Extract the (x, y) coordinate from the center of the cell holding the provided text.  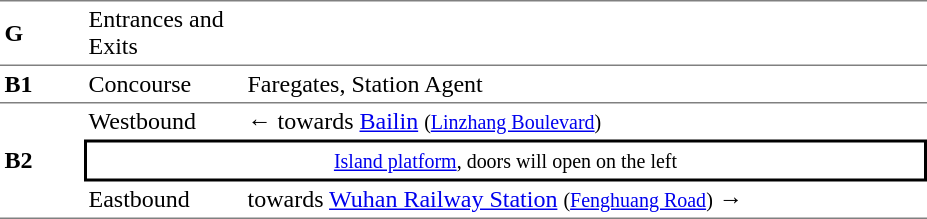
Entrances and Exits (164, 32)
B2 (42, 160)
B1 (42, 83)
Faregates, Station Agent (585, 83)
Island platform, doors will open on the left (506, 161)
Concourse (164, 83)
G (42, 32)
← towards Bailin (Linzhang Boulevard) (585, 121)
Westbound (164, 121)
